Provide the (x, y) coordinate of the cell's center where the given text is located.  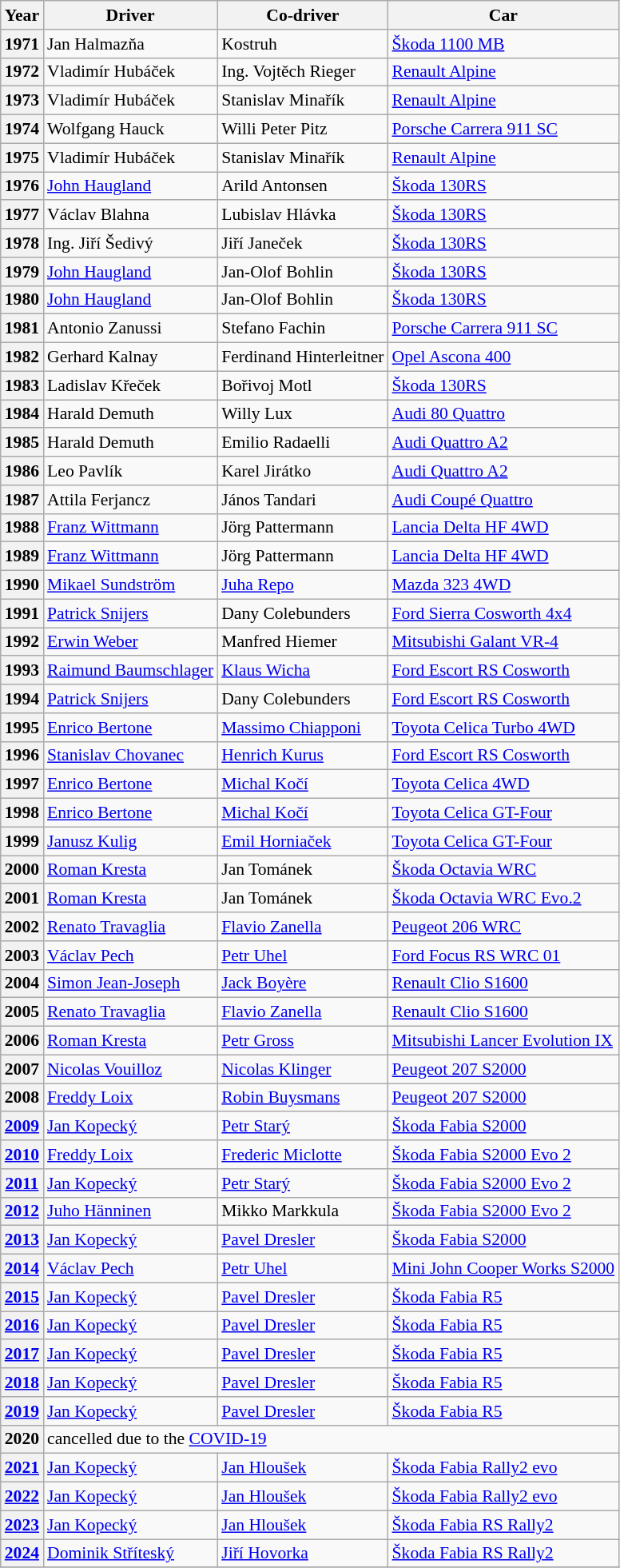
Ladislav Křeček (130, 385)
Jiří Janeček (302, 243)
1984 (22, 414)
2009 (22, 1127)
1985 (22, 443)
1989 (22, 557)
1987 (22, 500)
Janusz Kulig (130, 841)
Peugeot 206 WRC (503, 927)
Gerhard Kalnay (130, 357)
1997 (22, 784)
1971 (22, 44)
Kostruh (302, 44)
Jan Halmazňa (130, 44)
Henrich Kurus (302, 756)
2018 (22, 1382)
2001 (22, 899)
Nicolas Vouilloz (130, 1069)
2020 (22, 1439)
1979 (22, 272)
Ford Sierra Cosworth 4x4 (503, 613)
2003 (22, 956)
Škoda Octavia WRC (503, 870)
Attila Ferjancz (130, 500)
2008 (22, 1098)
2021 (22, 1468)
Manfred Hiemer (302, 642)
Stefano Fachin (302, 329)
Jiří Hovorka (302, 1554)
1996 (22, 756)
Mikko Markkula (302, 1211)
Jack Boyère (302, 983)
Car (503, 15)
2010 (22, 1155)
Antonio Zanussi (130, 329)
Audi 80 Quattro (503, 414)
Ferdinand Hinterleitner (302, 357)
1999 (22, 841)
Toyota Celica 4WD (503, 784)
Opel Ascona 400 (503, 357)
Mini John Cooper Works S2000 (503, 1269)
2013 (22, 1240)
Raimund Baumschlager (130, 671)
2007 (22, 1069)
Mitsubishi Lancer Evolution IX (503, 1041)
Nicolas Klinger (302, 1069)
Ford Focus RS WRC 01 (503, 956)
1986 (22, 471)
2012 (22, 1211)
Ing. Vojtěch Rieger (302, 72)
1974 (22, 130)
1990 (22, 585)
1978 (22, 243)
Wolfgang Hauck (130, 130)
1991 (22, 613)
1977 (22, 215)
Dominik Stříteský (130, 1554)
Lubislav Hlávka (302, 215)
1972 (22, 72)
Arild Antonsen (302, 186)
Mikael Sundström (130, 585)
2011 (22, 1183)
cancelled due to the COVID-19 (331, 1439)
Škoda 1100 MB (503, 44)
Mitsubishi Galant VR-4 (503, 642)
2005 (22, 1012)
2002 (22, 927)
2004 (22, 983)
2024 (22, 1554)
Massimo Chiapponi (302, 728)
1995 (22, 728)
Erwin Weber (130, 642)
Year (22, 15)
Co-driver (302, 15)
1998 (22, 813)
2014 (22, 1269)
Petr Gross (302, 1041)
Mazda 323 4WD (503, 585)
1992 (22, 642)
1980 (22, 300)
2015 (22, 1297)
Emilio Radaelli (302, 443)
1993 (22, 671)
Toyota Celica Turbo 4WD (503, 728)
2019 (22, 1411)
Škoda Octavia WRC Evo.2 (503, 899)
1973 (22, 101)
2006 (22, 1041)
Willy Lux (302, 414)
1981 (22, 329)
Simon Jean-Joseph (130, 983)
1994 (22, 699)
Juho Hänninen (130, 1211)
Leo Pavlík (130, 471)
2022 (22, 1497)
János Tandari (302, 500)
1982 (22, 357)
Frederic Miclotte (302, 1155)
Emil Horniaček (302, 841)
1988 (22, 528)
2023 (22, 1525)
Audi Coupé Quattro (503, 500)
Ing. Jiří Šedivý (130, 243)
Václav Blahna (130, 215)
Karel Jirátko (302, 471)
Klaus Wicha (302, 671)
Juha Repo (302, 585)
Willi Peter Pitz (302, 130)
Robin Buysmans (302, 1098)
2017 (22, 1355)
1976 (22, 186)
Bořivoj Motl (302, 385)
Driver (130, 15)
2000 (22, 870)
1975 (22, 158)
Stanislav Chovanec (130, 756)
2016 (22, 1326)
1983 (22, 385)
